Provide the [x, y] coordinate of the cell's center where the given text is located.  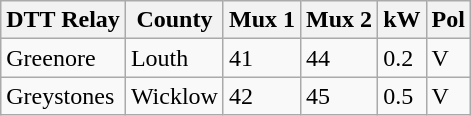
County [174, 20]
DTT Relay [64, 20]
44 [340, 58]
42 [262, 96]
Pol [448, 20]
45 [340, 96]
Greenore [64, 58]
Louth [174, 58]
Mux 2 [340, 20]
Greystones [64, 96]
0.2 [402, 58]
41 [262, 58]
Mux 1 [262, 20]
Wicklow [174, 96]
kW [402, 20]
0.5 [402, 96]
